From the cell containing the given text, extract its center point as (x, y) coordinate. 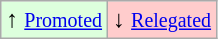
↓ Relegated (162, 20)
↑ Promoted (54, 20)
